Provide the [X, Y] coordinate of the cell's center where the given text is located.  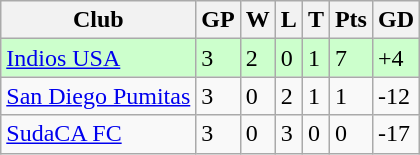
T [316, 20]
Club [98, 20]
Pts [350, 20]
Indios USA [98, 58]
San Diego Pumitas [98, 96]
SudaCA FC [98, 134]
-12 [396, 96]
+4 [396, 58]
W [258, 20]
7 [350, 58]
GP [218, 20]
-17 [396, 134]
L [288, 20]
GD [396, 20]
